Return the [x, y] coordinate for the center point of the cell that contains the specified text.  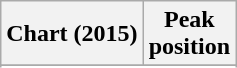
Chart (2015) [72, 34]
Peak position [189, 34]
